Identify which cell holds the provided text, then report its (X, Y) central coordinate. 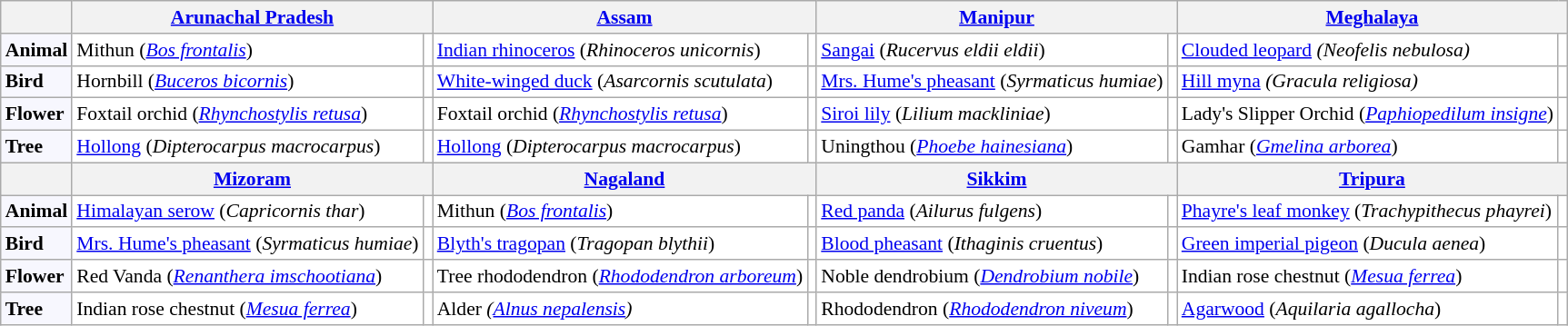
Clouded leopard (Neofelis nebulosa) (1367, 50)
Uningthou (Phoebe hainesiana) (992, 147)
Tree rhododendron (Rhododendron arboreum) (620, 276)
Nagaland (625, 179)
Meghalaya (1373, 17)
Sangai (Rucervus eldii eldii) (992, 50)
Noble dendrobium (Dendrobium nobile) (992, 276)
Red Vanda (Renanthera imschootiana) (247, 276)
Tripura (1373, 179)
Sikkim (996, 179)
Mizoram (252, 179)
Arunachal Pradesh (252, 17)
Himalayan serow (Capricornis thar) (247, 212)
Green imperial pigeon (Ducula aenea) (1367, 244)
Rhododendron (Rhododendron niveum) (992, 309)
Hornbill (Buceros bicornis) (247, 82)
Indian rhinoceros (Rhinoceros unicornis) (620, 50)
Siroi lily (Lilium mackliniae) (992, 114)
Blyth's tragopan (Tragopan blythii) (620, 244)
Hill myna (Gracula religiosa) (1367, 82)
Assam (625, 17)
Manipur (996, 17)
Blood pheasant (Ithaginis cruentus) (992, 244)
Gamhar (Gmelina arborea) (1367, 147)
Alder (Alnus nepalensis) (620, 309)
White-winged duck (Asarcornis scutulata) (620, 82)
Red panda (Ailurus fulgens) (992, 212)
Phayre's leaf monkey (Trachypithecus phayrei) (1367, 212)
Agarwood (Aquilaria agallocha) (1367, 309)
Lady's Slipper Orchid (Paphiopedilum insigne) (1367, 114)
